From the cell containing the given text, extract its center point as (x, y) coordinate. 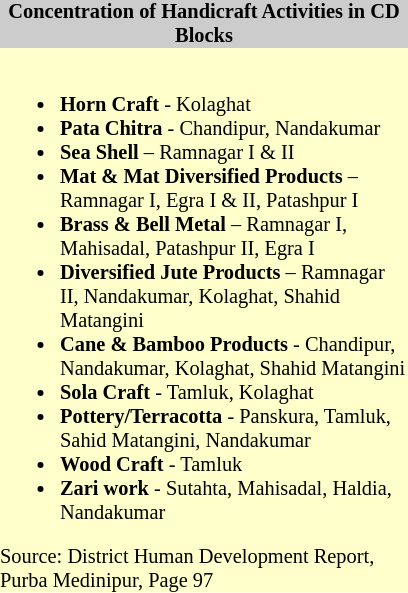
Concentration of Handicraft Activities in CD Blocks (204, 24)
